Identify which cell holds the provided text, then report its (x, y) central coordinate. 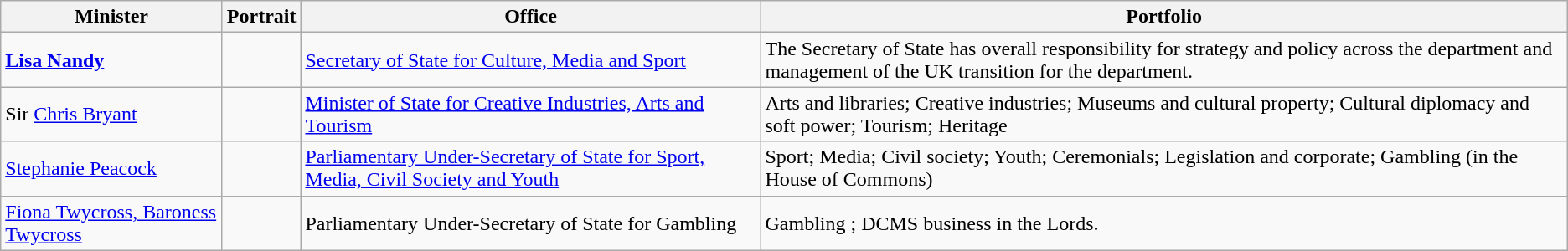
Minister of State for Creative Industries, Arts and Tourism (531, 114)
Secretary of State for Culture, Media and Sport (531, 60)
Office (531, 17)
Sport; Media; Civil society; Youth; Ceremonials; Legislation and corporate; Gambling (in the House of Commons) (1164, 169)
Minister (112, 17)
Portrait (261, 17)
Sir Chris Bryant (112, 114)
Lisa Nandy (112, 60)
Gambling ; DCMS business in the Lords. (1164, 223)
Stephanie Peacock (112, 169)
Arts and libraries; Creative industries; Museums and cultural property; Cultural diplomacy and soft power; Tourism; Heritage (1164, 114)
Fiona Twycross, Baroness Twycross (112, 223)
Portfolio (1164, 17)
Parliamentary Under-Secretary of State for Sport, Media, Civil Society and Youth (531, 169)
Parliamentary Under-Secretary of State for Gambling (531, 223)
